Search for the cell housing the specified text and yield its [x, y] center coordinate. 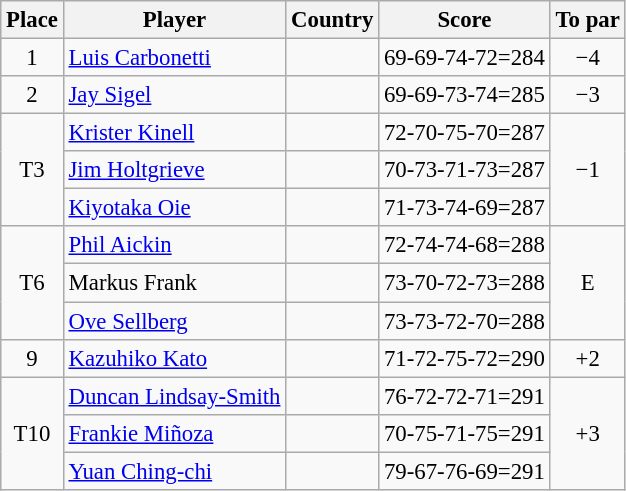
Kiyotaka Oie [174, 208]
Place [32, 20]
Markus Frank [174, 283]
70-73-71-73=287 [465, 170]
69-69-73-74=285 [465, 95]
1 [32, 58]
−1 [588, 170]
+3 [588, 434]
To par [588, 20]
Ove Sellberg [174, 321]
Frankie Miñoza [174, 433]
73-73-72-70=288 [465, 321]
−4 [588, 58]
E [588, 282]
70-75-71-75=291 [465, 433]
72-74-74-68=288 [465, 245]
Phil Aickin [174, 245]
Jay Sigel [174, 95]
9 [32, 358]
Jim Holtgrieve [174, 170]
T10 [32, 434]
Yuan Ching-chi [174, 471]
Country [332, 20]
76-72-72-71=291 [465, 396]
T6 [32, 282]
71-73-74-69=287 [465, 208]
79-67-76-69=291 [465, 471]
−3 [588, 95]
Krister Kinell [174, 133]
T3 [32, 170]
Luis Carbonetti [174, 58]
69-69-74-72=284 [465, 58]
Kazuhiko Kato [174, 358]
73-70-72-73=288 [465, 283]
Duncan Lindsay-Smith [174, 396]
Score [465, 20]
+2 [588, 358]
Player [174, 20]
2 [32, 95]
72-70-75-70=287 [465, 133]
71-72-75-72=290 [465, 358]
